Locate the cell with the specified text and output its (x, y) center coordinate. 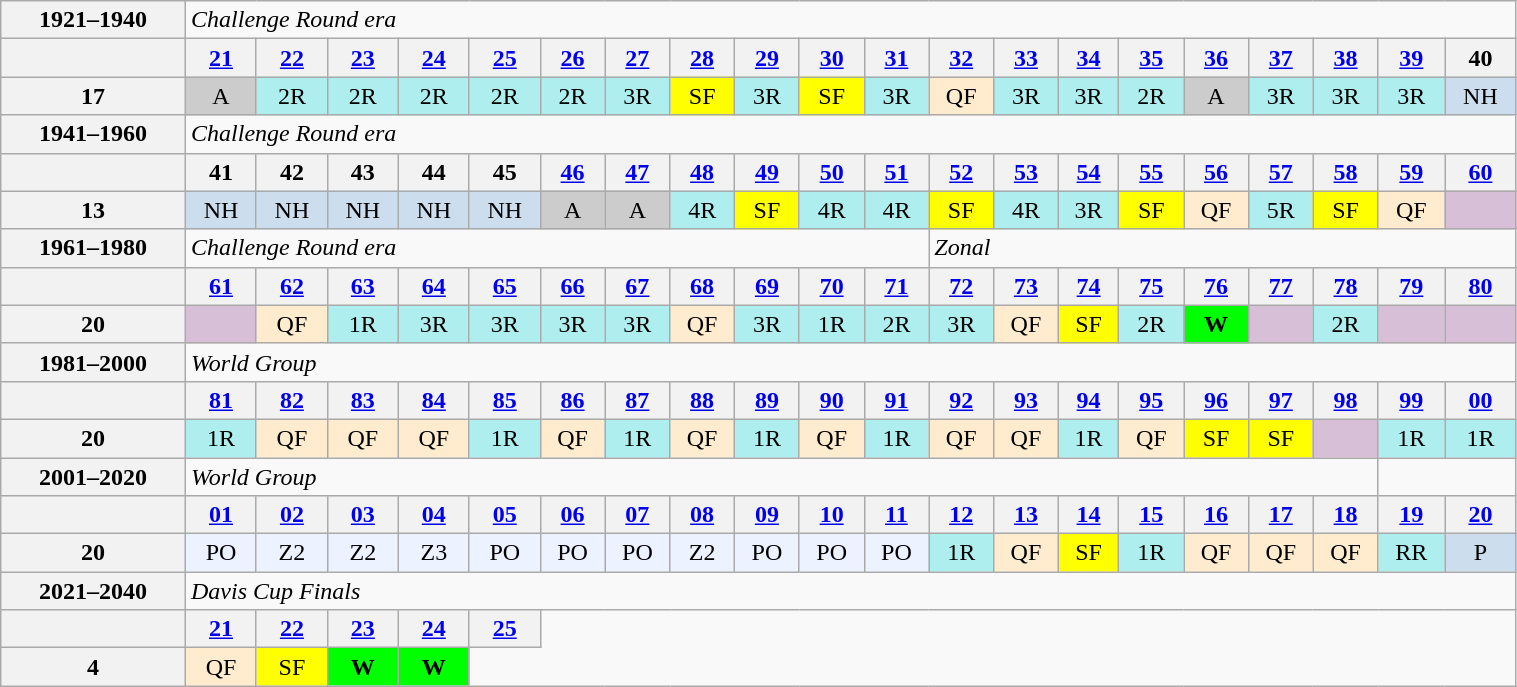
32 (962, 58)
80 (1480, 286)
Z3 (434, 553)
31 (896, 58)
56 (1216, 172)
00 (1480, 400)
09 (768, 515)
02 (292, 515)
68 (702, 286)
61 (222, 286)
96 (1216, 400)
64 (434, 286)
1981–2000 (94, 362)
04 (434, 515)
52 (962, 172)
42 (292, 172)
98 (1346, 400)
RR (1412, 553)
45 (504, 172)
44 (434, 172)
33 (1026, 58)
11 (896, 515)
90 (832, 400)
05 (504, 515)
50 (832, 172)
10 (832, 515)
54 (1088, 172)
49 (768, 172)
41 (222, 172)
28 (702, 58)
75 (1152, 286)
39 (1412, 58)
60 (1480, 172)
51 (896, 172)
Zonal (1222, 248)
40 (1480, 58)
P (1480, 553)
59 (1412, 172)
46 (572, 172)
65 (504, 286)
63 (362, 286)
14 (1088, 515)
93 (1026, 400)
12 (962, 515)
77 (1280, 286)
26 (572, 58)
1921–1940 (94, 20)
43 (362, 172)
1941–1960 (94, 134)
99 (1412, 400)
83 (362, 400)
70 (832, 286)
84 (434, 400)
57 (1280, 172)
66 (572, 286)
03 (362, 515)
Davis Cup Finals (852, 591)
91 (896, 400)
29 (768, 58)
18 (1346, 515)
73 (1026, 286)
69 (768, 286)
36 (1216, 58)
35 (1152, 58)
48 (702, 172)
71 (896, 286)
1961–1980 (94, 248)
07 (638, 515)
19 (1412, 515)
97 (1280, 400)
95 (1152, 400)
38 (1346, 58)
94 (1088, 400)
85 (504, 400)
08 (702, 515)
4 (94, 667)
81 (222, 400)
47 (638, 172)
53 (1026, 172)
58 (1346, 172)
55 (1152, 172)
88 (702, 400)
82 (292, 400)
2001–2020 (94, 477)
2021–2040 (94, 591)
27 (638, 58)
86 (572, 400)
30 (832, 58)
87 (638, 400)
74 (1088, 286)
5R (1280, 210)
76 (1216, 286)
67 (638, 286)
37 (1280, 58)
72 (962, 286)
92 (962, 400)
06 (572, 515)
16 (1216, 515)
01 (222, 515)
34 (1088, 58)
62 (292, 286)
15 (1152, 515)
78 (1346, 286)
79 (1412, 286)
89 (768, 400)
